Locate the cell with the specified text and output its [x, y] center coordinate. 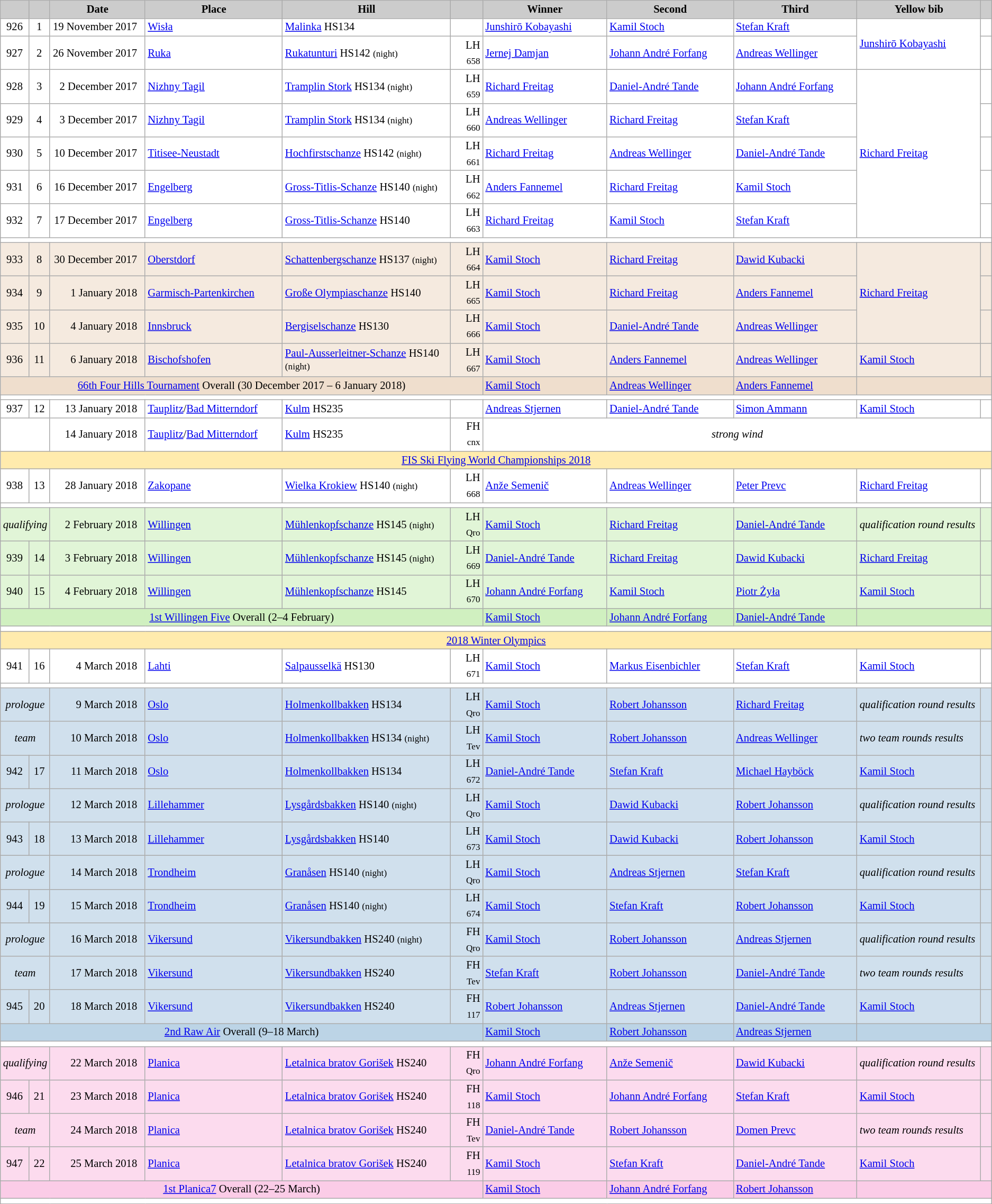
12 [39, 409]
929 [15, 120]
Bischofshofen [214, 360]
2 February 2018 [97, 524]
FH 119 [467, 1163]
LH 666 [467, 326]
LH 659 [467, 86]
16 March 2018 [97, 939]
Schattenbergschanze HS137 (night) [367, 259]
Oberstdorf [214, 259]
928 [15, 86]
16 December 2017 [97, 187]
1 January 2018 [97, 292]
10 December 2017 [97, 153]
Bergiselschanze HS130 [367, 326]
Hill [367, 9]
Piotr Żyła [795, 592]
942 [15, 772]
LH 665 [467, 292]
Domen Prevc [795, 1130]
LH Tev [467, 738]
Innsbruck [214, 326]
Holmenkollbakken HS134 (night) [367, 738]
936 [15, 360]
Rukatunturi HS142 (night) [367, 53]
4 [39, 120]
FIS Ski Flying World Championships 2018 [496, 460]
LH 670 [467, 592]
11 [39, 360]
LH 664 [467, 259]
Titisee-Neustadt [214, 153]
Hochfirstschanze HS142 (night) [367, 153]
17 March 2018 [97, 973]
Malinka HS134 [367, 27]
17 December 2017 [97, 220]
Yellow bib [919, 9]
LH 673 [467, 838]
14 [39, 558]
18 [39, 838]
Ruka [214, 53]
10 [39, 326]
20 [39, 1007]
Place [214, 9]
LH 674 [467, 906]
Gross-Titlis-Schanze HS140 (night) [367, 187]
21 [39, 1097]
944 [15, 906]
9 [39, 292]
947 [15, 1163]
939 [15, 558]
LH 663 [467, 220]
Vikersundbakken HS240 (night) [367, 939]
11 March 2018 [97, 772]
4 January 2018 [97, 326]
Date [97, 9]
16 [39, 666]
19 [39, 906]
Lysgårdsbakken HS140 (night) [367, 805]
1st Willingen Five Overall (2–4 February) [242, 617]
LH 669 [467, 558]
Lysgårdsbakken HS140 [367, 838]
930 [15, 153]
FH cnx [467, 434]
934 [15, 292]
66th Four Hills Tournament Overall (30 December 2017 – 6 January 2018) [242, 386]
22 [39, 1163]
10 March 2018 [97, 738]
Winner [545, 9]
4 February 2018 [97, 592]
926 [15, 27]
927 [15, 53]
937 [15, 409]
Große Olympiaschanze HS140 [367, 292]
Salpausselkä HS130 [367, 666]
3 February 2018 [97, 558]
6 January 2018 [97, 360]
18 March 2018 [97, 1007]
Mühlenkopfschanze HS145 [367, 592]
Wisła [214, 27]
28 January 2018 [97, 486]
Garmisch-Partenkirchen [214, 292]
14 January 2018 [97, 434]
FH 118 [467, 1097]
Gross-Titlis-Schanze HS140 [367, 220]
935 [15, 326]
LH 660 [467, 120]
3 December 2017 [97, 120]
3 [39, 86]
6 [39, 187]
Second [670, 9]
23 March 2018 [97, 1097]
941 [15, 666]
945 [15, 1007]
8 [39, 259]
931 [15, 187]
LH 661 [467, 153]
2 [39, 53]
13 [39, 486]
Jernej Damjan [545, 53]
Lahti [214, 666]
15 March 2018 [97, 906]
932 [15, 220]
9 March 2018 [97, 705]
940 [15, 592]
Markus Eisenbichler [670, 666]
17 [39, 772]
Michael Hayböck [795, 772]
1st Planica7 Overall (22–25 March) [242, 1189]
Simon Ammann [795, 409]
Paul-Ausserleitner-Schanze HS140 (night) [367, 360]
30 December 2017 [97, 259]
FH 117 [467, 1007]
LH 671 [467, 666]
24 March 2018 [97, 1130]
19 November 2017 [97, 27]
LH 662 [467, 187]
25 March 2018 [97, 1163]
22 March 2018 [97, 1063]
2 December 2017 [97, 86]
Third [795, 9]
13 January 2018 [97, 409]
938 [15, 486]
5 [39, 153]
Wielka Krokiew HS140 (night) [367, 486]
LH 667 [467, 360]
15 [39, 592]
Zakopane [214, 486]
7 [39, 220]
2018 Winter Olympics [496, 640]
14 March 2018 [97, 872]
strong wind [737, 434]
12 March 2018 [97, 805]
4 March 2018 [97, 666]
LH 658 [467, 53]
946 [15, 1097]
26 November 2017 [97, 53]
933 [15, 259]
Peter Prevc [795, 486]
1 [39, 27]
LH 672 [467, 772]
13 March 2018 [97, 838]
LH 668 [467, 486]
943 [15, 838]
2nd Raw Air Overall (9–18 March) [242, 1032]
